Search for the cell housing the specified text and yield its (X, Y) center coordinate. 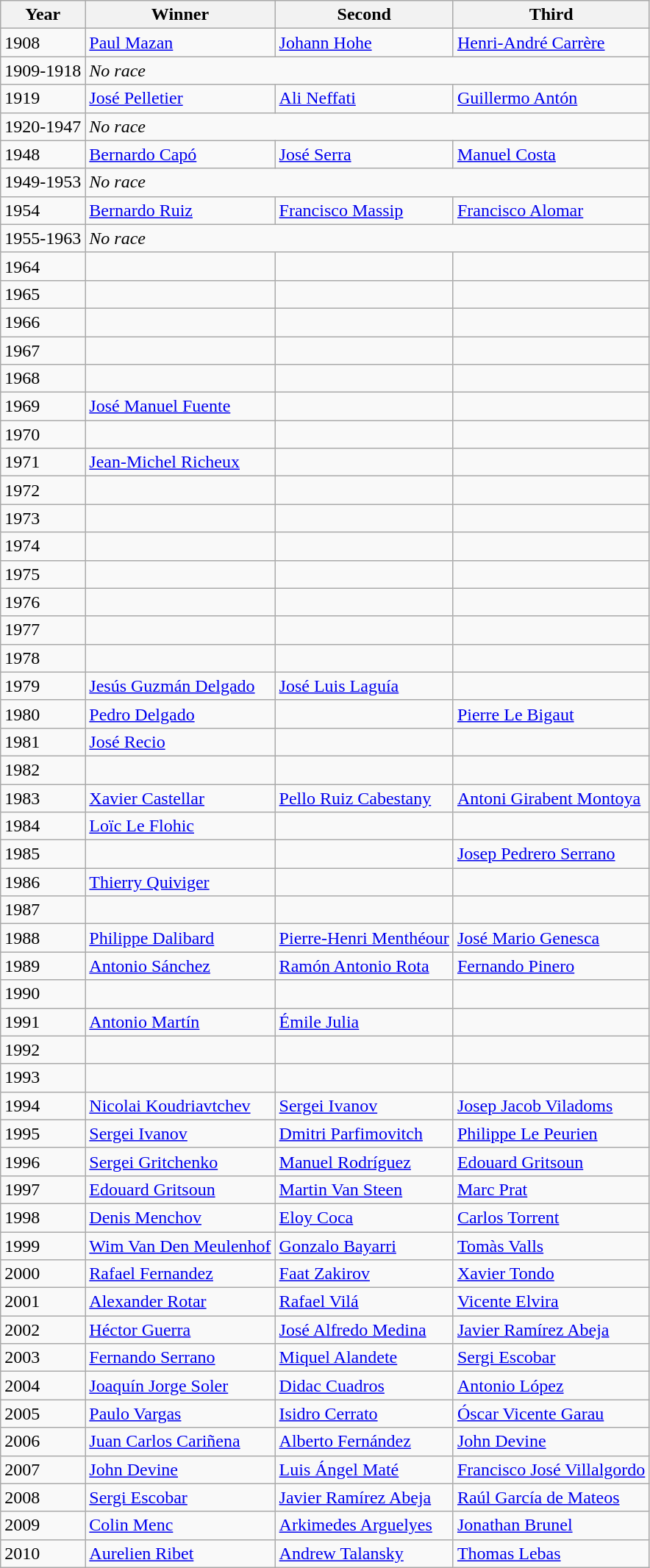
Dmitri Parfimovitch (364, 1134)
Thomas Lebas (551, 1553)
Jean-Michel Richeux (180, 462)
Colin Menc (180, 1525)
1971 (43, 462)
Third (551, 15)
1979 (43, 686)
Wim Van Den Meulenhof (180, 1246)
José Serra (364, 154)
Arkimedes Arguelyes (364, 1525)
Winner (180, 15)
2001 (43, 1302)
Henri-André Carrère (551, 43)
1999 (43, 1246)
1955-1963 (43, 238)
2002 (43, 1330)
Pello Ruiz Cabestany (364, 798)
Francisco José Villalgordo (551, 1469)
Tomàs Valls (551, 1246)
1965 (43, 294)
Xavier Castellar (180, 798)
Manuel Costa (551, 154)
José Pelletier (180, 99)
Nicolai Koudriavtchev (180, 1106)
Antonio López (551, 1386)
José Manuel Fuente (180, 407)
2008 (43, 1497)
José Luis Laguía (364, 686)
1972 (43, 490)
Antoni Girabent Montoya (551, 798)
Didac Cuadros (364, 1386)
2010 (43, 1553)
Sergei Gritchenko (180, 1161)
Gonzalo Bayarri (364, 1246)
Second (364, 15)
2004 (43, 1386)
1993 (43, 1078)
Óscar Vicente Garau (551, 1414)
Josep Jacob Viladoms (551, 1106)
Alberto Fernández (364, 1442)
1988 (43, 938)
1909-1918 (43, 71)
Ramón Antonio Rota (364, 966)
2007 (43, 1469)
Bernardo Capó (180, 154)
1908 (43, 43)
Pedro Delgado (180, 714)
2005 (43, 1414)
Raúl García de Mateos (551, 1497)
Paul Mazan (180, 43)
1966 (43, 322)
Vicente Elvira (551, 1302)
Pierre-Henri Menthéour (364, 938)
1985 (43, 854)
1975 (43, 574)
Paulo Vargas (180, 1414)
1995 (43, 1134)
Guillermo Antón (551, 99)
2003 (43, 1358)
1970 (43, 434)
Philippe Dalibard (180, 938)
1984 (43, 826)
Antonio Sánchez (180, 966)
Eloy Coca (364, 1217)
Carlos Torrent (551, 1217)
1996 (43, 1161)
José Alfredo Medina (364, 1330)
Marc Prat (551, 1189)
Aurelien Ribet (180, 1553)
1994 (43, 1106)
1992 (43, 1050)
Héctor Guerra (180, 1330)
Pierre Le Bigaut (551, 714)
1973 (43, 518)
1949-1953 (43, 182)
Jesús Guzmán Delgado (180, 686)
1977 (43, 630)
Thierry Quiviger (180, 882)
1980 (43, 714)
1983 (43, 798)
Émile Julia (364, 1022)
José Recio (180, 742)
Antonio Martín (180, 1022)
1948 (43, 154)
Jonathan Brunel (551, 1525)
1976 (43, 602)
1998 (43, 1217)
1997 (43, 1189)
Fernando Pinero (551, 966)
1981 (43, 742)
1967 (43, 351)
Josep Pedrero Serrano (551, 854)
2000 (43, 1274)
José Mario Genesca (551, 938)
1964 (43, 266)
1978 (43, 658)
1989 (43, 966)
1982 (43, 770)
1919 (43, 99)
Miquel Alandete (364, 1358)
2009 (43, 1525)
Rafael Vilá (364, 1302)
Bernardo Ruiz (180, 210)
Joaquín Jorge Soler (180, 1386)
Francisco Massip (364, 210)
1969 (43, 407)
1986 (43, 882)
Isidro Cerrato (364, 1414)
1987 (43, 910)
Martin Van Steen (364, 1189)
2006 (43, 1442)
1990 (43, 994)
Denis Menchov (180, 1217)
1991 (43, 1022)
Philippe Le Peurien (551, 1134)
Faat Zakirov (364, 1274)
1920-1947 (43, 126)
1954 (43, 210)
Johann Hohe (364, 43)
Year (43, 15)
Fernando Serrano (180, 1358)
Loïc Le Flohic (180, 826)
Ali Neffati (364, 99)
Juan Carlos Cariñena (180, 1442)
Luis Ángel Maté (364, 1469)
Manuel Rodríguez (364, 1161)
Rafael Fernandez (180, 1274)
Xavier Tondo (551, 1274)
1968 (43, 379)
Alexander Rotar (180, 1302)
Andrew Talansky (364, 1553)
1974 (43, 546)
Francisco Alomar (551, 210)
